Identify which cell holds the provided text, then report its (X, Y) central coordinate. 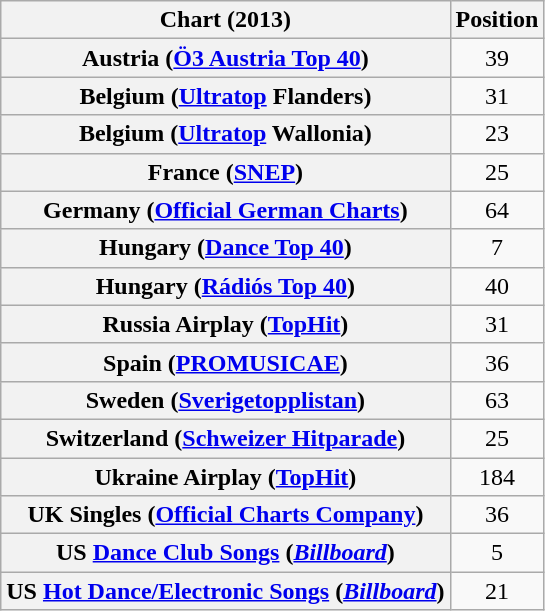
Position (497, 20)
US Hot Dance/Electronic Songs (Billboard) (226, 591)
Belgium (Ultratop Flanders) (226, 96)
Austria (Ö3 Austria Top 40) (226, 58)
France (SNEP) (226, 172)
Russia Airplay (TopHit) (226, 324)
64 (497, 210)
63 (497, 400)
Hungary (Dance Top 40) (226, 248)
Ukraine Airplay (TopHit) (226, 477)
Hungary (Rádiós Top 40) (226, 286)
UK Singles (Official Charts Company) (226, 515)
Chart (2013) (226, 20)
Germany (Official German Charts) (226, 210)
US Dance Club Songs (Billboard) (226, 553)
Belgium (Ultratop Wallonia) (226, 134)
Sweden (Sverigetopplistan) (226, 400)
184 (497, 477)
23 (497, 134)
40 (497, 286)
7 (497, 248)
Spain (PROMUSICAE) (226, 362)
5 (497, 553)
21 (497, 591)
39 (497, 58)
Switzerland (Schweizer Hitparade) (226, 438)
